Extract the (x, y) coordinate from the center of the cell holding the provided text.  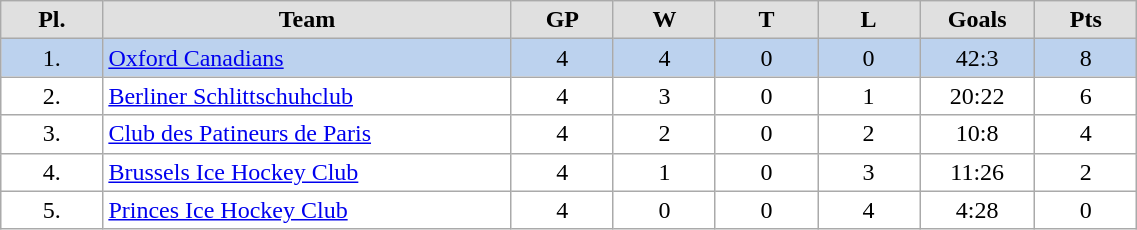
42:3 (978, 58)
20:22 (978, 96)
Club des Patineurs de Paris (307, 134)
L (869, 20)
4. (52, 172)
11:26 (978, 172)
Oxford Canadians (307, 58)
Brussels Ice Hockey Club (307, 172)
10:8 (978, 134)
Pl. (52, 20)
5. (52, 210)
3. (52, 134)
Princes Ice Hockey Club (307, 210)
GP (562, 20)
Berliner Schlittschuhclub (307, 96)
6 (1086, 96)
Pts (1086, 20)
2. (52, 96)
W (664, 20)
Team (307, 20)
Goals (978, 20)
1. (52, 58)
8 (1086, 58)
T (766, 20)
4:28 (978, 210)
